Extract the [x, y] coordinate from the center of the cell holding the provided text.  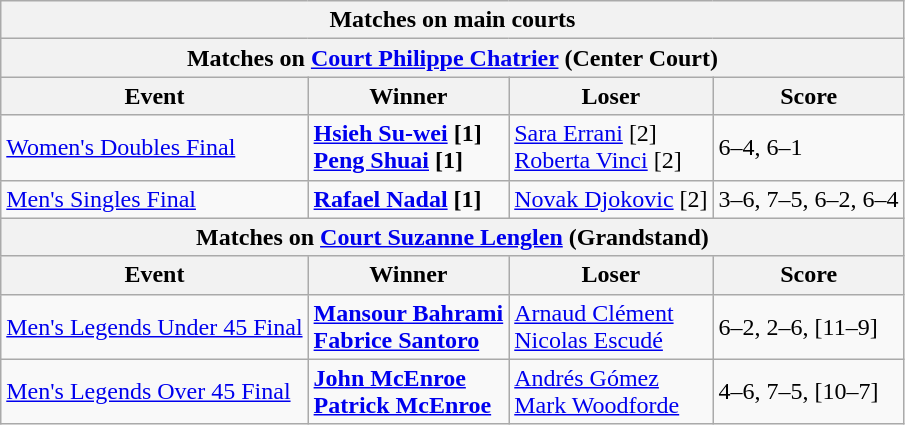
Men's Singles Final [154, 199]
Rafael Nadal [1] [408, 199]
Matches on Court Suzanne Lenglen (Grandstand) [452, 237]
Novak Djokovic [2] [611, 199]
John McEnroe Patrick McEnroe [408, 392]
Women's Doubles Final [154, 148]
4–6, 7–5, [10–7] [808, 392]
Men's Legends Under 45 Final [154, 326]
Men's Legends Over 45 Final [154, 392]
3–6, 7–5, 6–2, 6–4 [808, 199]
Hsieh Su-wei [1] Peng Shuai [1] [408, 148]
Matches on Court Philippe Chatrier (Center Court) [452, 58]
6–2, 2–6, [11–9] [808, 326]
Matches on main courts [452, 20]
Mansour Bahrami Fabrice Santoro [408, 326]
6–4, 6–1 [808, 148]
Andrés Gómez Mark Woodforde [611, 392]
Sara Errani [2] Roberta Vinci [2] [611, 148]
Arnaud Clément Nicolas Escudé [611, 326]
